Search for the cell housing the specified text and yield its (X, Y) center coordinate. 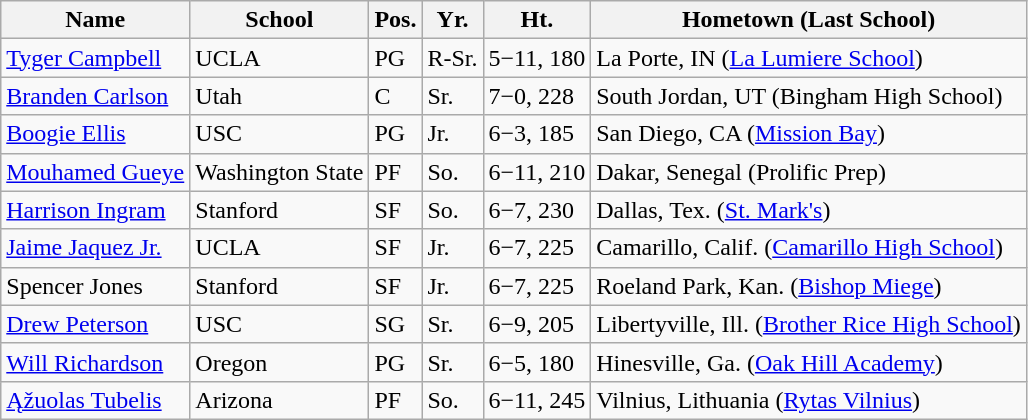
SG (396, 324)
Utah (280, 96)
Vilnius, Lithuania (Rytas Vilnius) (809, 400)
R-Sr. (452, 58)
6−9, 205 (537, 324)
Harrison Ingram (96, 210)
La Porte, IN (La Lumiere School) (809, 58)
South Jordan, UT (Bingham High School) (809, 96)
6−11, 210 (537, 172)
Spencer Jones (96, 286)
Roeland Park, Kan. (Bishop Miege) (809, 286)
Pos. (396, 20)
7−0, 228 (537, 96)
Mouhamed Gueye (96, 172)
Hometown (Last School) (809, 20)
Hinesville, Ga. (Oak Hill Academy) (809, 362)
Dakar, Senegal (Prolific Prep) (809, 172)
Will Richardson (96, 362)
6−3, 185 (537, 134)
Camarillo, Calif. (Camarillo High School) (809, 248)
Name (96, 20)
Washington State (280, 172)
Yr. (452, 20)
Ąžuolas Tubelis (96, 400)
Ht. (537, 20)
Libertyville, Ill. (Brother Rice High School) (809, 324)
Drew Peterson (96, 324)
Dallas, Tex. (St. Mark's) (809, 210)
Arizona (280, 400)
Branden Carlson (96, 96)
C (396, 96)
Oregon (280, 362)
Tyger Campbell (96, 58)
6−5, 180 (537, 362)
Boogie Ellis (96, 134)
6−11, 245 (537, 400)
School (280, 20)
Jaime Jaquez Jr. (96, 248)
San Diego, CA (Mission Bay) (809, 134)
6−7, 230 (537, 210)
5−11, 180 (537, 58)
